Output the [X, Y] coordinate of the center of the cell containing the given text.  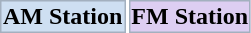
FM Station [190, 16]
AM Station [62, 16]
